Scan for the cell matching the given text and deliver its [X, Y] coordinate at center. 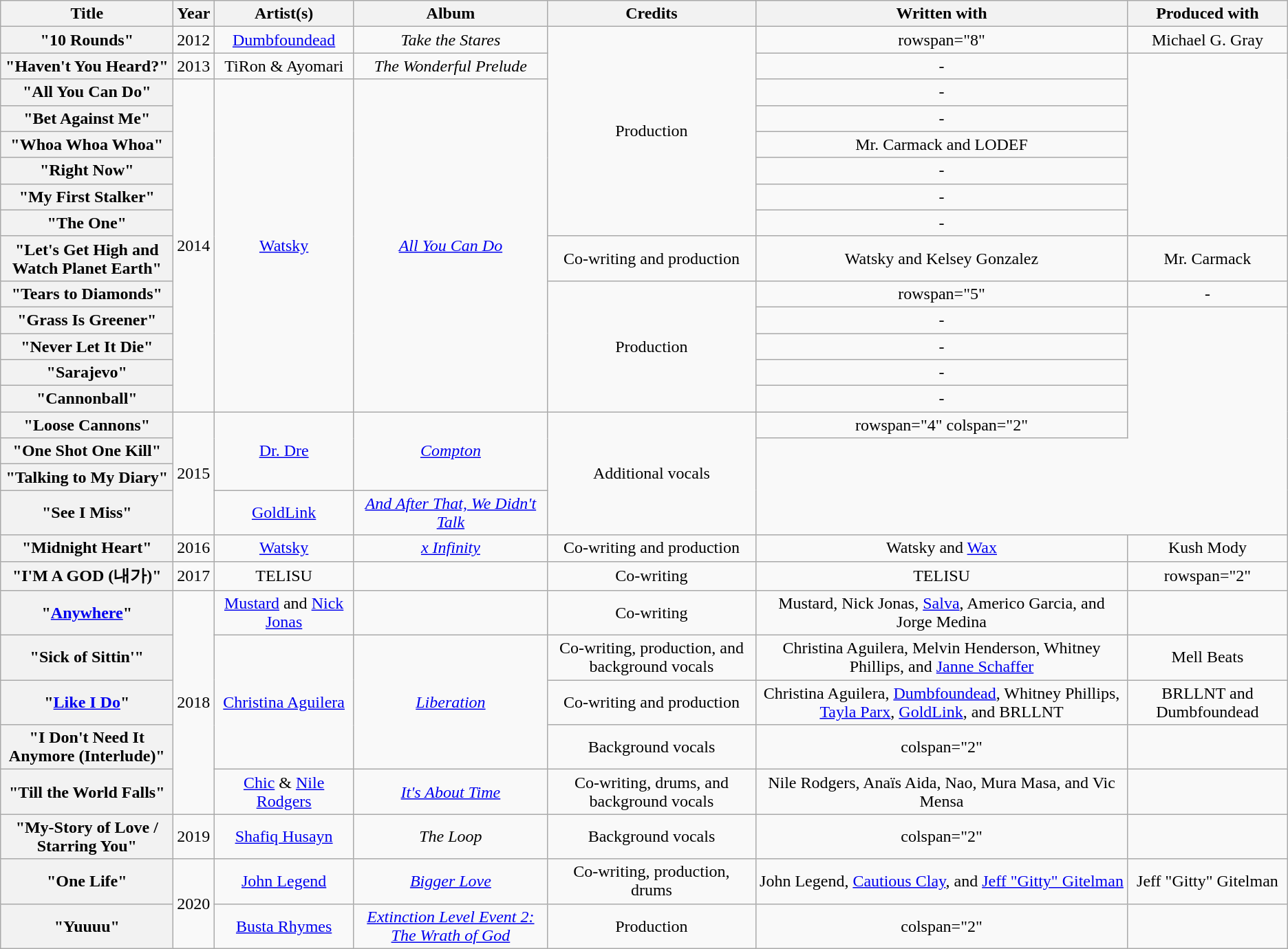
John Legend [284, 882]
rowspan="8" [941, 40]
"My-Story of Love / Starring You" [87, 836]
Mr. Carmack [1208, 259]
2019 [194, 836]
Co-writing, drums, and background vocals [651, 792]
Credits [651, 14]
Mr. Carmack and LODEF [941, 144]
"Loose Cannons" [87, 425]
2012 [194, 40]
TiRon & Ayomari [284, 66]
"The One" [87, 223]
"One Shot One Kill" [87, 451]
"Like I Do" [87, 703]
"Sick of Sittin'" [87, 657]
"Sarajevo" [87, 373]
Co-writing, production, and background vocals [651, 657]
Dumbfoundead [284, 40]
Christina Aguilera, Melvin Henderson, Whitney Phillips, and Janne Schaffer [941, 657]
2014 [194, 246]
2013 [194, 66]
John Legend, Cautious Clay, and Jeff "Gitty" Gitelman [941, 882]
Written with [941, 14]
"Haven't You Heard?" [87, 66]
"Midnight Heart" [87, 548]
Busta Rhymes [284, 926]
2017 [194, 576]
The Loop [450, 836]
"Grass Is Greener" [87, 320]
Artist(s) [284, 14]
rowspan="4" colspan="2" [941, 425]
"My First Stalker" [87, 197]
"Right Now" [87, 171]
Jeff "Gitty" Gitelman [1208, 882]
All You Can Do [450, 246]
Year [194, 14]
2020 [194, 904]
x Infinity [450, 548]
Co-writing, production, drums [651, 882]
rowspan="5" [941, 294]
"See I Miss" [87, 513]
Mell Beats [1208, 657]
"Cannonball" [87, 399]
Title [87, 14]
2015 [194, 473]
"Anywhere" [87, 613]
"All You Can Do" [87, 92]
Mustard and Nick Jonas [284, 613]
"Never Let It Die" [87, 346]
"I Don't Need It Anymore (Interlude)" [87, 747]
"10 Rounds" [87, 40]
Watsky and Kelsey Gonzalez [941, 259]
Extinction Level Event 2: The Wrath of God [450, 926]
Bigger Love [450, 882]
Compton [450, 451]
"Till the World Falls" [87, 792]
Mustard, Nick Jonas, Salva, Americo Garcia, and Jorge Medina [941, 613]
GoldLink [284, 513]
Shafiq Husayn [284, 836]
Dr. Dre [284, 451]
Nile Rodgers, Anaïs Aida, Nao, Mura Masa, and Vic Mensa [941, 792]
"Talking to My Diary" [87, 477]
Liberation [450, 703]
Additional vocals [651, 473]
It's About Time [450, 792]
2016 [194, 548]
Album [450, 14]
rowspan="2" [1208, 576]
2018 [194, 703]
Kush Mody [1208, 548]
"I'M A GOD (내가)" [87, 576]
"One Life" [87, 882]
The Wonderful Prelude [450, 66]
And After That, We Didn't Talk [450, 513]
"Bet Against Me" [87, 118]
"Whoa Whoa Whoa" [87, 144]
Chic & Nile Rodgers [284, 792]
Take the Stares [450, 40]
BRLLNT and Dumbfoundead [1208, 703]
Christina Aguilera [284, 703]
Michael G. Gray [1208, 40]
Christina Aguilera, Dumbfoundead, Whitney Phillips, Tayla Parx, GoldLink, and BRLLNT [941, 703]
"Let's Get High and Watch Planet Earth" [87, 259]
"Tears to Diamonds" [87, 294]
Produced with [1208, 14]
Watsky and Wax [941, 548]
"Yuuuu" [87, 926]
